Pinpoint the cell where the given text exists, returning its [x, y] midpoint coordinate. 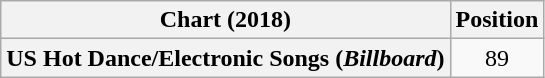
US Hot Dance/Electronic Songs (Billboard) [226, 58]
Chart (2018) [226, 20]
Position [497, 20]
89 [497, 58]
